Capture the cell that displays the provided text and extract its [X, Y] central coordinate. 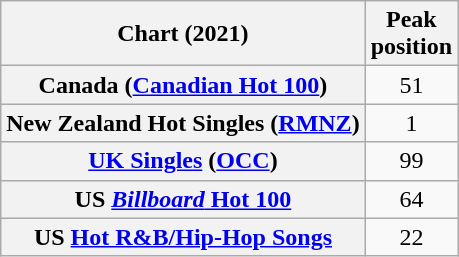
99 [411, 161]
1 [411, 123]
UK Singles (OCC) [183, 161]
51 [411, 85]
US Hot R&B/Hip-Hop Songs [183, 237]
New Zealand Hot Singles (RMNZ) [183, 123]
22 [411, 237]
US Billboard Hot 100 [183, 199]
Peak position [411, 34]
64 [411, 199]
Chart (2021) [183, 34]
Canada (Canadian Hot 100) [183, 85]
